Capture the cell that displays the provided text and extract its (x, y) central coordinate. 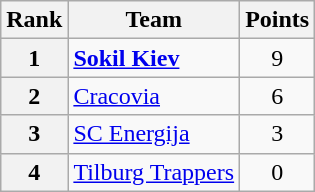
1 (34, 58)
Cracovia (154, 96)
9 (278, 58)
Sokil Kiev (154, 58)
Tilburg Trappers (154, 172)
Points (278, 20)
Team (154, 20)
4 (34, 172)
0 (278, 172)
2 (34, 96)
6 (278, 96)
Rank (34, 20)
SC Energija (154, 134)
